Detect which cell encompasses the target text, then output its (X, Y) center coordinate. 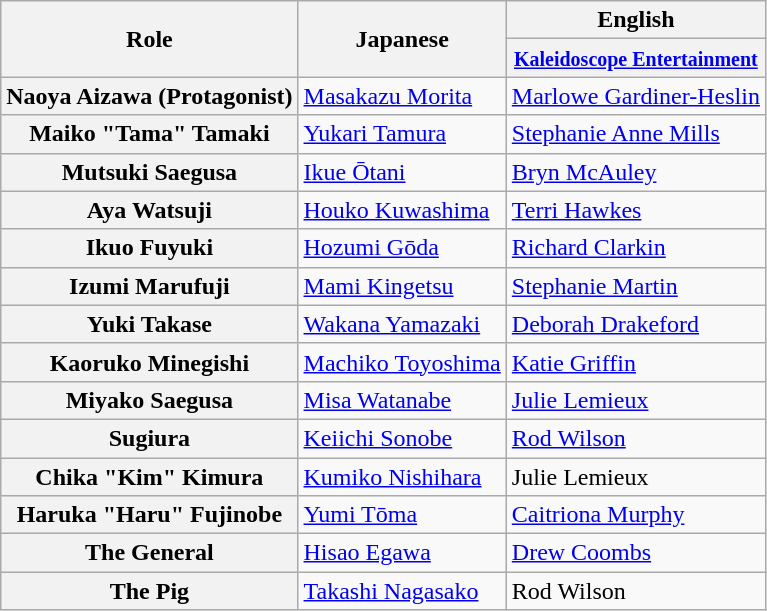
Haruka "Haru" Fujinobe (150, 515)
Machiko Toyoshima (402, 362)
Ikuo Fuyuki (150, 248)
Mami Kingetsu (402, 286)
Kaoruko Minegishi (150, 362)
Hisao Egawa (402, 553)
Aya Watsuji (150, 210)
Houko Kuwashima (402, 210)
Misa Watanabe (402, 400)
Yuki Takase (150, 324)
Miyako Saegusa (150, 400)
Maiko "Tama" Tamaki (150, 134)
Yumi Tōma (402, 515)
Terri Hawkes (636, 210)
Stephanie Anne Mills (636, 134)
The Pig (150, 591)
Bryn McAuley (636, 172)
Richard Clarkin (636, 248)
Izumi Marufuji (150, 286)
Mutsuki Saegusa (150, 172)
Hozumi Gōda (402, 248)
Takashi Nagasako (402, 591)
Japanese (402, 39)
Kaleidoscope Entertainment (636, 58)
Chika "Kim" Kimura (150, 477)
Wakana Yamazaki (402, 324)
Keiichi Sonobe (402, 438)
Kumiko Nishihara (402, 477)
Sugiura (150, 438)
Stephanie Martin (636, 286)
Yukari Tamura (402, 134)
Deborah Drakeford (636, 324)
Marlowe Gardiner-Heslin (636, 96)
The General (150, 553)
Naoya Aizawa (Protagonist) (150, 96)
English (636, 20)
Role (150, 39)
Katie Griffin (636, 362)
Caitriona Murphy (636, 515)
Masakazu Morita (402, 96)
Ikue Ōtani (402, 172)
Drew Coombs (636, 553)
